Provide the [X, Y] coordinate of the cell's center where the given text is located.  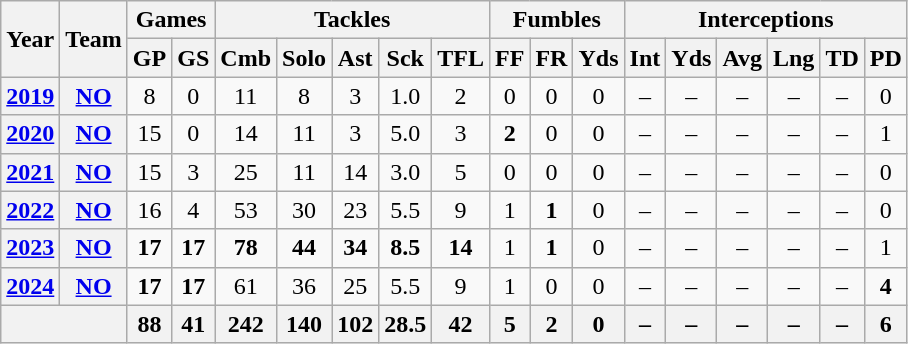
GP [149, 58]
Fumbles [556, 20]
FR [552, 58]
GS [194, 58]
61 [246, 286]
FF [509, 58]
Solo [304, 58]
Lng [793, 58]
Cmb [246, 58]
Avg [742, 58]
PD [886, 58]
6 [886, 324]
3.0 [406, 172]
2019 [30, 96]
16 [149, 210]
2020 [30, 134]
8.5 [406, 248]
36 [304, 286]
53 [246, 210]
Games [170, 20]
2022 [30, 210]
30 [304, 210]
Interceptions [766, 20]
78 [246, 248]
2023 [30, 248]
34 [356, 248]
TD [842, 58]
TFL [461, 58]
28.5 [406, 324]
Ast [356, 58]
102 [356, 324]
41 [194, 324]
Team [94, 39]
Int [645, 58]
1.0 [406, 96]
5.0 [406, 134]
2024 [30, 286]
2021 [30, 172]
44 [304, 248]
23 [356, 210]
242 [246, 324]
88 [149, 324]
Sck [406, 58]
Tackles [352, 20]
140 [304, 324]
42 [461, 324]
Year [30, 39]
